From the cell containing the given text, extract its center point as [x, y] coordinate. 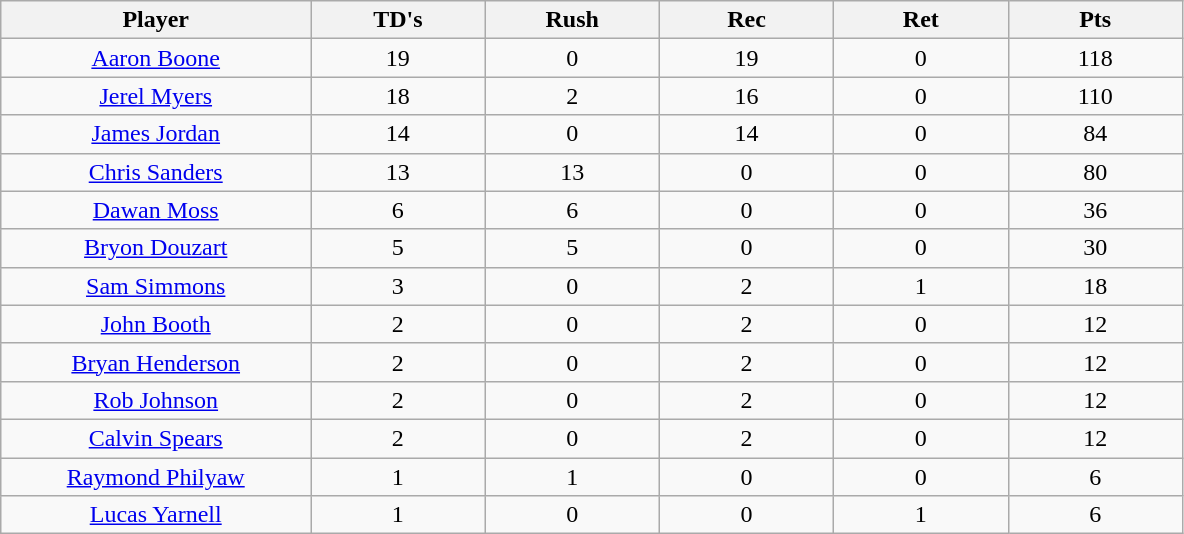
Ret [921, 20]
16 [746, 96]
Chris Sanders [156, 172]
84 [1095, 134]
Calvin Spears [156, 438]
Jerel Myers [156, 96]
3 [398, 286]
Pts [1095, 20]
Rush [572, 20]
Bryan Henderson [156, 362]
118 [1095, 58]
Rob Johnson [156, 400]
James Jordan [156, 134]
80 [1095, 172]
TD's [398, 20]
Raymond Philyaw [156, 477]
Rec [746, 20]
Player [156, 20]
John Booth [156, 324]
30 [1095, 248]
Sam Simmons [156, 286]
110 [1095, 96]
Aaron Boone [156, 58]
Bryon Douzart [156, 248]
Dawan Moss [156, 210]
Lucas Yarnell [156, 515]
36 [1095, 210]
